Detect which cell encompasses the target text, then output its (X, Y) center coordinate. 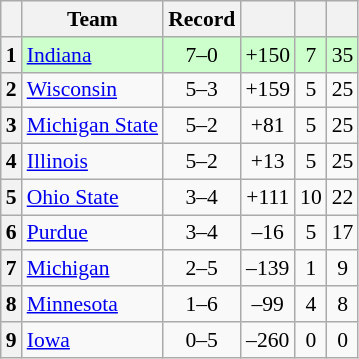
3 (12, 126)
1–6 (202, 304)
6 (12, 233)
22 (343, 197)
7–0 (202, 55)
17 (343, 233)
+150 (268, 55)
Ohio State (92, 197)
Indiana (92, 55)
5–3 (202, 90)
Record (202, 19)
Michigan State (92, 126)
Team (92, 19)
–99 (268, 304)
10 (311, 197)
35 (343, 55)
Wisconsin (92, 90)
2 (12, 90)
+81 (268, 126)
+13 (268, 162)
–139 (268, 269)
+159 (268, 90)
Iowa (92, 340)
Illinois (92, 162)
Minnesota (92, 304)
–16 (268, 233)
2–5 (202, 269)
Purdue (92, 233)
–260 (268, 340)
0–5 (202, 340)
+111 (268, 197)
Michigan (92, 269)
